Identify which cell holds the provided text, then report its [x, y] central coordinate. 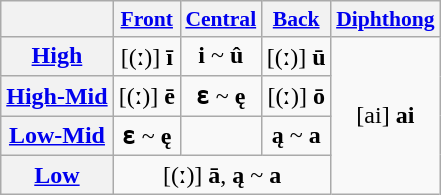
[(ː)] ū [296, 56]
[(ː)] ā, ą ~ a [222, 175]
[(ː)] ī [146, 56]
[(ː)] ē [146, 96]
Back [296, 19]
Front [146, 19]
High-Mid [57, 96]
[ai] ai [386, 115]
[(ː)] ō [296, 96]
i ~ û [220, 56]
Central [220, 19]
Diphthong [386, 19]
Low [57, 175]
Low-Mid [57, 136]
High [57, 56]
ą ~ a [296, 136]
